Find where the given text appears and provide that cell's center as (x, y) coordinate. 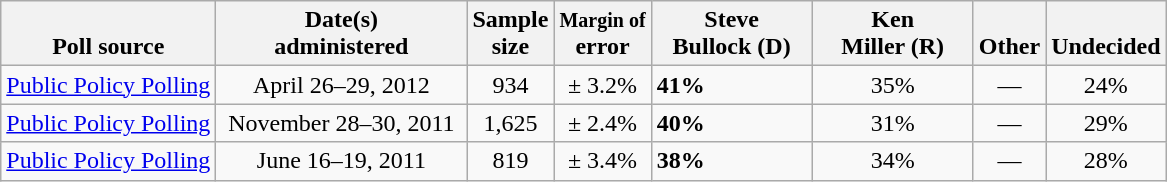
Undecided (1106, 34)
Margin oferror (602, 34)
41% (732, 85)
± 2.4% (602, 123)
34% (892, 161)
31% (892, 123)
June 16–19, 2011 (342, 161)
± 3.2% (602, 85)
Samplesize (510, 34)
28% (1106, 161)
1,625 (510, 123)
KenMiller (R) (892, 34)
November 28–30, 2011 (342, 123)
SteveBullock (D) (732, 34)
24% (1106, 85)
29% (1106, 123)
Other (1009, 34)
934 (510, 85)
35% (892, 85)
April 26–29, 2012 (342, 85)
Date(s)administered (342, 34)
38% (732, 161)
819 (510, 161)
40% (732, 123)
Poll source (108, 34)
± 3.4% (602, 161)
